Pinpoint the cell where the given text exists, returning its [X, Y] midpoint coordinate. 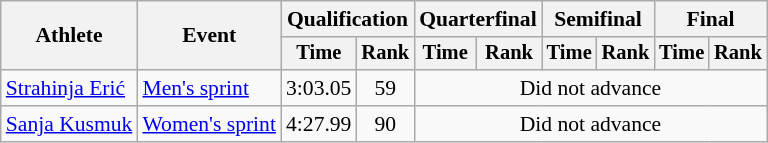
90 [385, 124]
4:27.99 [318, 124]
59 [385, 88]
Quarterfinal [478, 19]
Event [209, 36]
Qualification [348, 19]
Sanja Kusmuk [70, 124]
Final [710, 19]
Men's sprint [209, 88]
Women's sprint [209, 124]
3:03.05 [318, 88]
Semifinal [598, 19]
Strahinja Erić [70, 88]
Athlete [70, 36]
